Provide the [x, y] coordinate of the cell's center where the given text is located.  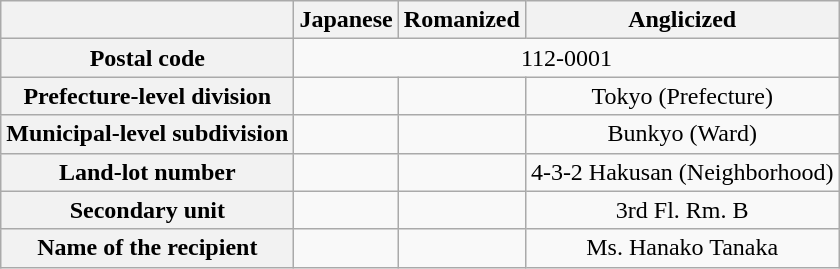
Tokyo (Prefecture) [682, 96]
4-3-2 Hakusan (Neighborhood) [682, 172]
Postal code [148, 58]
Name of the recipient [148, 248]
Romanized [462, 20]
3rd Fl. Rm. B [682, 210]
Japanese [346, 20]
Anglicized [682, 20]
Land-lot number [148, 172]
Municipal-level subdivision [148, 134]
Ms. Hanako Tanaka [682, 248]
112-0001 [566, 58]
Secondary unit [148, 210]
Bunkyo (Ward) [682, 134]
Prefecture-level division [148, 96]
